From the cell containing the given text, extract its center point as [X, Y] coordinate. 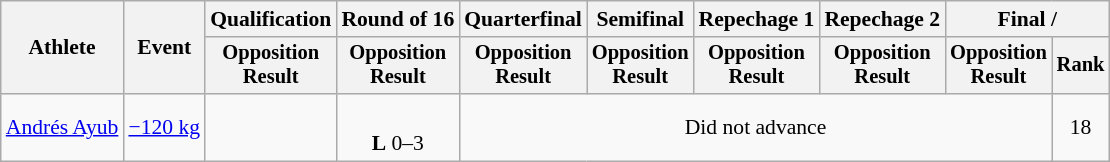
Qualification [270, 19]
L 0–3 [398, 128]
Round of 16 [398, 19]
Quarterfinal [523, 19]
Event [164, 48]
Andrés Ayub [62, 128]
Athlete [62, 48]
Repechage 2 [882, 19]
Rank [1081, 66]
18 [1081, 128]
−120 kg [164, 128]
Repechage 1 [756, 19]
Did not advance [755, 128]
Final / [1027, 19]
Semifinal [640, 19]
